From the cell containing the given text, extract its center point as (x, y) coordinate. 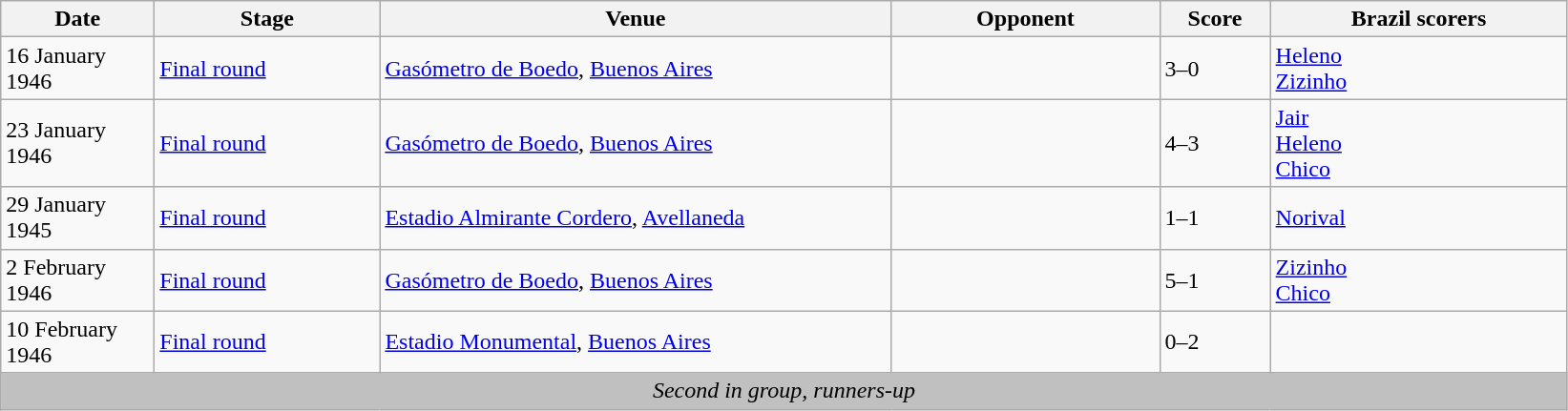
Date (78, 19)
Opponent (1025, 19)
Estadio Monumental, Buenos Aires (636, 341)
29 January 1945 (78, 217)
Venue (636, 19)
0–2 (1215, 341)
Zizinho Chico (1418, 280)
Score (1215, 19)
Brazil scorers (1418, 19)
2 February 1946 (78, 280)
5–1 (1215, 280)
3–0 (1215, 69)
1–1 (1215, 217)
Stage (267, 19)
10 February 1946 (78, 341)
Estadio Almirante Cordero, Avellaneda (636, 217)
Heleno Zizinho (1418, 69)
16 January 1946 (78, 69)
Second in group, runners-up (784, 391)
23 January 1946 (78, 143)
Norival (1418, 217)
Jair Heleno Chico (1418, 143)
4–3 (1215, 143)
